Locate the cell with the specified text and output its (X, Y) center coordinate. 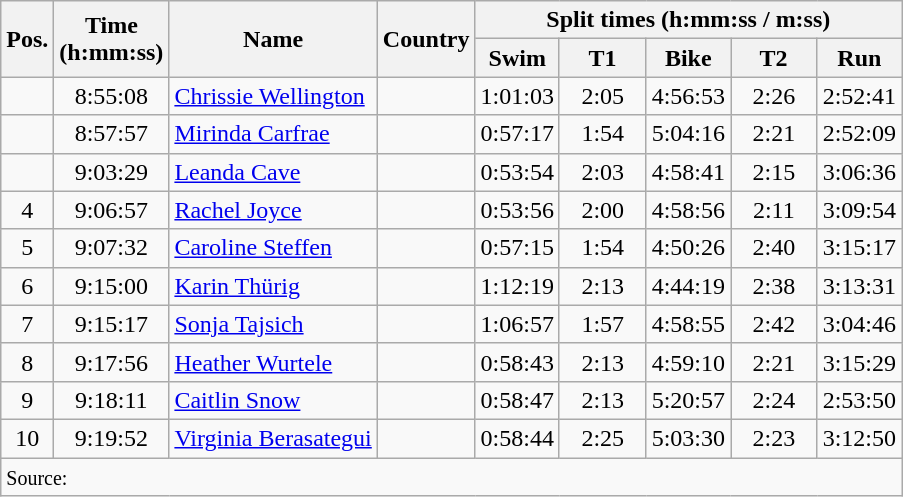
4:50:26 (688, 248)
2:05 (602, 96)
8:57:57 (112, 134)
2:26 (774, 96)
9 (28, 400)
4:56:53 (688, 96)
T1 (602, 58)
Name (273, 39)
9:19:52 (112, 438)
6 (28, 286)
3:12:50 (859, 438)
5 (28, 248)
1:01:03 (517, 96)
Chrissie Wellington (273, 96)
9:15:17 (112, 324)
T2 (774, 58)
Swim (517, 58)
4:59:10 (688, 362)
Bike (688, 58)
0:53:54 (517, 172)
4:58:55 (688, 324)
Caitlin Snow (273, 400)
2:53:50 (859, 400)
Sonja Tajsich (273, 324)
3:06:36 (859, 172)
3:15:29 (859, 362)
2:23 (774, 438)
0:53:56 (517, 210)
3:09:54 (859, 210)
9:07:32 (112, 248)
0:58:47 (517, 400)
Karin Thürig (273, 286)
Split times (h:mm:ss / m:ss) (688, 20)
2:52:41 (859, 96)
Mirinda Carfrae (273, 134)
2:24 (774, 400)
Run (859, 58)
8 (28, 362)
8:55:08 (112, 96)
3:13:31 (859, 286)
2:11 (774, 210)
5:03:30 (688, 438)
4 (28, 210)
2:38 (774, 286)
Source: (452, 477)
2:25 (602, 438)
2:00 (602, 210)
2:15 (774, 172)
Leanda Cave (273, 172)
3:04:46 (859, 324)
4:44:19 (688, 286)
5:20:57 (688, 400)
Caroline Steffen (273, 248)
4:58:41 (688, 172)
2:42 (774, 324)
0:58:43 (517, 362)
Heather Wurtele (273, 362)
3:15:17 (859, 248)
9:15:00 (112, 286)
1:06:57 (517, 324)
Time(h:mm:ss) (112, 39)
2:52:09 (859, 134)
9:06:57 (112, 210)
9:17:56 (112, 362)
4:58:56 (688, 210)
2:03 (602, 172)
1:12:19 (517, 286)
9:18:11 (112, 400)
10 (28, 438)
Country (426, 39)
Virginia Berasategui (273, 438)
1:57 (602, 324)
Rachel Joyce (273, 210)
7 (28, 324)
9:03:29 (112, 172)
0:57:15 (517, 248)
0:58:44 (517, 438)
2:40 (774, 248)
5:04:16 (688, 134)
Pos. (28, 39)
0:57:17 (517, 134)
